Return (x, y) of the center of cell containing provided text 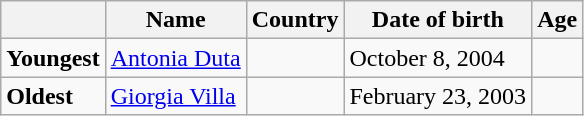
Date of birth (438, 20)
Youngest (53, 58)
Name (176, 20)
Giorgia Villa (176, 96)
October 8, 2004 (438, 58)
Country (295, 20)
February 23, 2003 (438, 96)
Antonia Duta (176, 58)
Oldest (53, 96)
Age (558, 20)
